Locate the cell with the specified text and output its (X, Y) center coordinate. 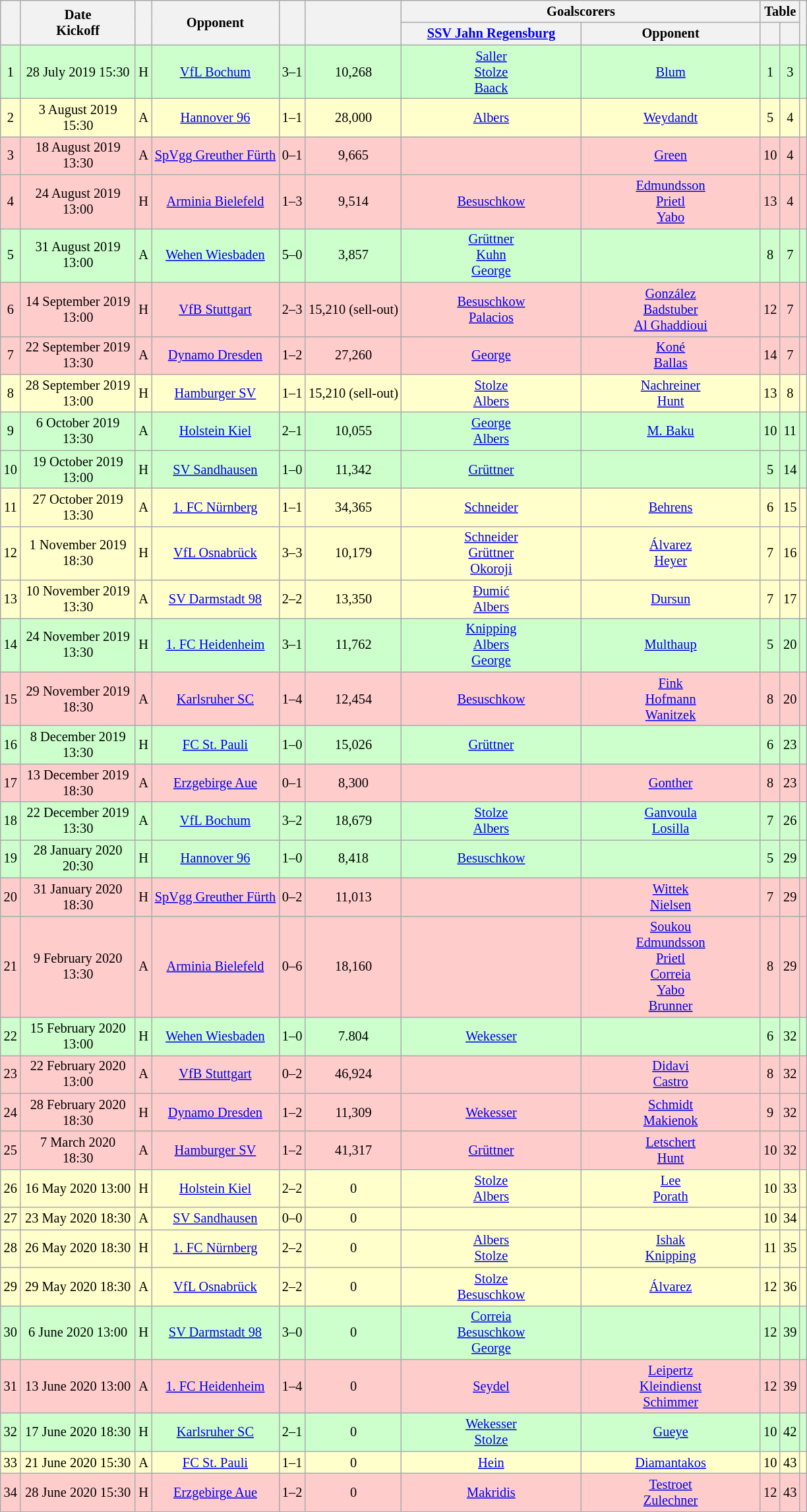
13 June 2020 13:00 (78, 1386)
13,350 (353, 599)
10 November 2019 13:30 (78, 599)
3–0 (292, 1333)
Fink Hofmann Wanitzek (671, 699)
Weydandt (671, 117)
10,268 (353, 72)
28 July 2019 15:30 (78, 72)
16 May 2020 13:00 (78, 1188)
3–3 (292, 553)
28 January 2020 20:30 (78, 859)
Gueye (671, 1432)
0–0 (292, 1219)
Diamantakos (671, 1463)
Đumić Albers (491, 599)
11,013 (353, 897)
10,179 (353, 553)
29 November 2019 18:30 (78, 699)
0–6 (292, 967)
6 June 2020 13:00 (78, 1333)
Edmundsson Prietl Yabo (671, 202)
17 June 2020 18:30 (78, 1432)
31 (11, 1386)
Wekesser Stolze (491, 1432)
46,924 (353, 1074)
24 (11, 1112)
24 August 2019 13:00 (78, 202)
SSV Jahn Regensburg (491, 34)
Correia Besuschkow George (491, 1333)
18 (11, 821)
Dursun (671, 599)
Koné Ballas (671, 355)
Álvarez Heyer (671, 553)
19 October 2019 13:00 (78, 469)
9,514 (353, 202)
George (491, 355)
28 June 2020 15:30 (78, 1492)
11,309 (353, 1112)
12,454 (353, 699)
14 September 2019 13:00 (78, 309)
15 February 2020 13:00 (78, 1036)
28 September 2019 13:00 (78, 393)
George Albers (491, 431)
8 December 2019 13:30 (78, 744)
Albers (491, 117)
Multhaup (671, 645)
Saller Stolze Baack (491, 72)
Blum (671, 72)
González Badstuber Al Ghaddioui (671, 309)
1–3 (292, 202)
21 June 2020 15:30 (78, 1463)
8,300 (353, 783)
Behrens (671, 507)
13 December 2019 18:30 (78, 783)
1 November 2019 18:30 (78, 553)
Testroet Zulechner (671, 1492)
Albers Stolze (491, 1248)
Schneider Grüttner Okoroji (491, 553)
Grüttner Kuhn George (491, 255)
28 February 2020 18:30 (78, 1112)
Nachreiner Hunt (671, 393)
10,055 (353, 431)
41,317 (353, 1150)
3 August 2019 15:30 (78, 117)
Schmidt Makienok (671, 1112)
DateKickoff (78, 22)
15,026 (353, 744)
Ganvoula Losilla (671, 821)
34,365 (353, 507)
Lee Porath (671, 1188)
22 February 2020 13:00 (78, 1074)
Gonther (671, 783)
Schneider (491, 507)
7 March 2020 18:30 (78, 1150)
6 October 2019 13:30 (78, 431)
28,000 (353, 117)
26 May 2020 18:30 (78, 1248)
11,762 (353, 645)
Makridis (491, 1492)
Hein (491, 1463)
25 (11, 1150)
Ishak Knipping (671, 1248)
Besuschkow Palacios (491, 309)
Soukou Edmundsson Prietl Correia Yabo Brunner (671, 967)
Didavi Castro (671, 1074)
22 September 2019 13:30 (78, 355)
27 (11, 1219)
31 January 2020 18:30 (78, 897)
9,665 (353, 156)
27 October 2019 13:30 (78, 507)
Stolze Besuschkow (491, 1286)
8,418 (353, 859)
Wittek Nielsen (671, 897)
2 (11, 117)
Knipping Albers George (491, 645)
29 May 2020 18:30 (78, 1286)
3,857 (353, 255)
3–2 (292, 821)
19 (11, 859)
Table (780, 11)
22 December 2019 13:30 (78, 821)
7.804 (353, 1036)
2–3 (292, 309)
Álvarez (671, 1286)
42 (790, 1432)
21 (11, 967)
35 (790, 1248)
9 February 2020 13:30 (78, 967)
24 November 2019 13:30 (78, 645)
23 May 2020 18:30 (78, 1219)
31 August 2019 13:00 (78, 255)
22 (11, 1036)
Letschert Hunt (671, 1150)
M. Baku (671, 431)
18,160 (353, 967)
27,260 (353, 355)
Green (671, 156)
Seydel (491, 1386)
18 August 2019 13:30 (78, 156)
11,342 (353, 469)
18,679 (353, 821)
36 (790, 1286)
30 (11, 1333)
Leipertz Kleindienst Schimmer (671, 1386)
Goalscorers (581, 11)
5–0 (292, 255)
28 (11, 1248)
